Pinpoint the cell where the given text exists, returning its [x, y] midpoint coordinate. 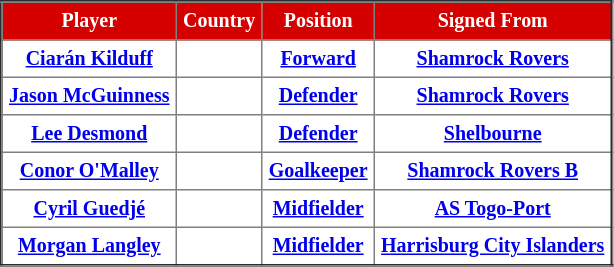
Harrisburg City Islanders [493, 246]
Country [219, 21]
Forward [318, 59]
Position [318, 21]
Ciarán Kilduff [90, 59]
Cyril Guedjé [90, 209]
Goalkeeper [318, 171]
Jason McGuinness [90, 96]
Player [90, 21]
AS Togo-Port [493, 209]
Conor O'Malley [90, 171]
Signed From [493, 21]
Lee Desmond [90, 134]
Shelbourne [493, 134]
Shamrock Rovers B [493, 171]
Morgan Langley [90, 246]
